Find where the given text appears and provide that cell's center as [x, y] coordinate. 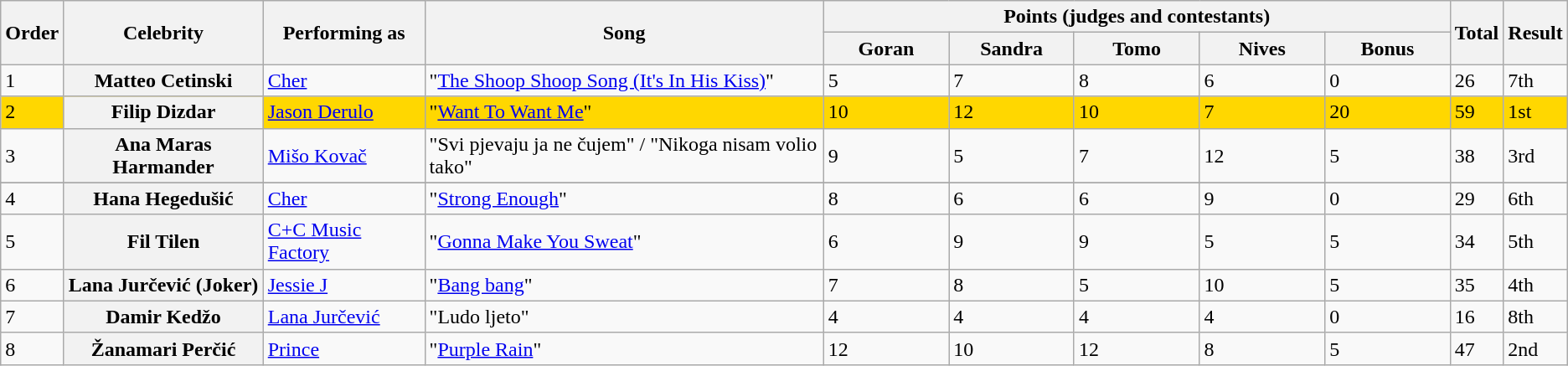
Prince [343, 348]
4th [1535, 285]
Result [1535, 33]
"Strong Enough" [624, 198]
3 [32, 156]
"Gonna Make You Sweat" [624, 241]
Sandra [1012, 49]
Points (judges and contestants) [1137, 17]
8th [1535, 317]
38 [1477, 156]
59 [1477, 112]
Jessie J [343, 285]
Nives [1262, 49]
C+C Music Factory [343, 241]
Hana Hegedušić [163, 198]
Celebrity [163, 33]
Mišo Kovač [343, 156]
"Ludo ljeto" [624, 317]
47 [1477, 348]
35 [1477, 285]
Song [624, 33]
26 [1477, 80]
16 [1477, 317]
"Svi pjevaju ja ne čujem" / "Nikoga nisam volio tako" [624, 156]
Order [32, 33]
Fil Tilen [163, 241]
"The Shoop Shoop Song (It's In His Kiss)" [624, 80]
"Purple Rain" [624, 348]
"Want To Want Me" [624, 112]
7th [1535, 80]
Filip Dizdar [163, 112]
Jason Derulo [343, 112]
1st [1535, 112]
2 [32, 112]
Damir Kedžo [163, 317]
Lana Jurčević [343, 317]
"Bang bang" [624, 285]
Goran [886, 49]
Tomo [1137, 49]
Bonus [1388, 49]
2nd [1535, 348]
Ana Maras Harmander [163, 156]
Lana Jurčević (Joker) [163, 285]
5th [1535, 241]
3rd [1535, 156]
Žanamari Perčić [163, 348]
29 [1477, 198]
Performing as [343, 33]
Matteo Cetinski [163, 80]
Total [1477, 33]
6th [1535, 198]
20 [1388, 112]
1 [32, 80]
34 [1477, 241]
